Return the (x, y) coordinate for the center point of the cell that contains the specified text.  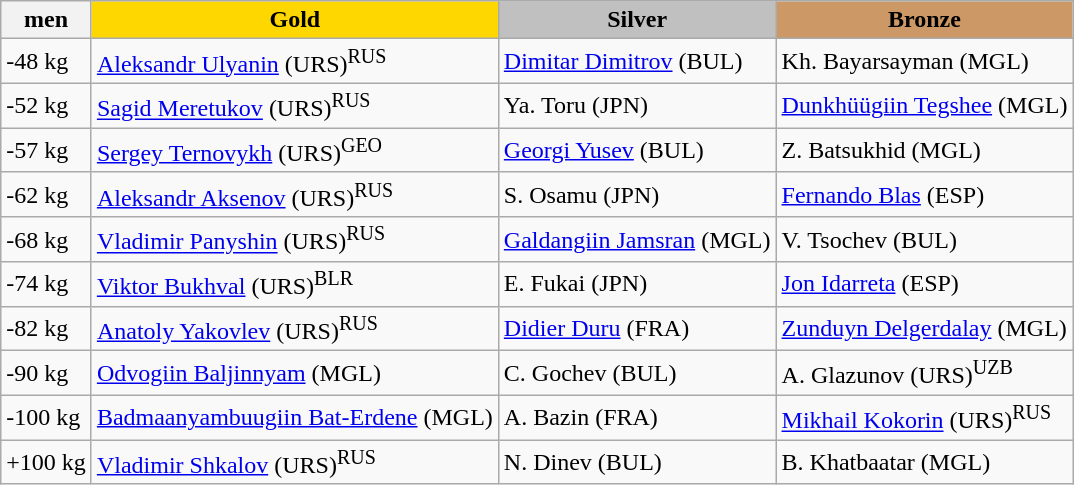
men (46, 20)
-48 kg (46, 62)
Zunduyn Delgerdalay (MGL) (924, 328)
Fernando Blas (ESP) (924, 194)
-74 kg (46, 284)
Vladimir Shkalov (URS)RUS (294, 462)
A. Glazunov (URS)UZB (924, 374)
Georgi Yusev (BUL) (637, 150)
-52 kg (46, 106)
N. Dinev (BUL) (637, 462)
-68 kg (46, 240)
S. Osamu (JPN) (637, 194)
Ya. Toru (JPN) (637, 106)
Aleksandr Ulyanin (URS)RUS (294, 62)
+100 kg (46, 462)
Dunkhüügiin Tegshee (MGL) (924, 106)
Mikhail Kokorin (URS)RUS (924, 418)
C. Gochev (BUL) (637, 374)
Gold (294, 20)
-100 kg (46, 418)
Bronze (924, 20)
-82 kg (46, 328)
Dimitar Dimitrov (BUL) (637, 62)
E. Fukai (JPN) (637, 284)
Silver (637, 20)
Galdangiin Jamsran (MGL) (637, 240)
Z. Batsukhid (MGL) (924, 150)
B. Khatbaatar (MGL) (924, 462)
-57 kg (46, 150)
Vladimir Panyshin (URS)RUS (294, 240)
Badmaanyambuugiin Bat-Erdene (MGL) (294, 418)
Kh. Bayarsayman (MGL) (924, 62)
Viktor Bukhval (URS)BLR (294, 284)
Sagid Meretukov (URS)RUS (294, 106)
V. Tsochev (BUL) (924, 240)
Jon Idarreta (ESP) (924, 284)
Odvogiin Baljinnyam (MGL) (294, 374)
A. Bazin (FRA) (637, 418)
-62 kg (46, 194)
-90 kg (46, 374)
Didier Duru (FRA) (637, 328)
Anatoly Yakovlev (URS)RUS (294, 328)
Sergey Ternovykh (URS)GEO (294, 150)
Aleksandr Aksenov (URS)RUS (294, 194)
